Extract the [x, y] coordinate from the center of the cell holding the provided text.  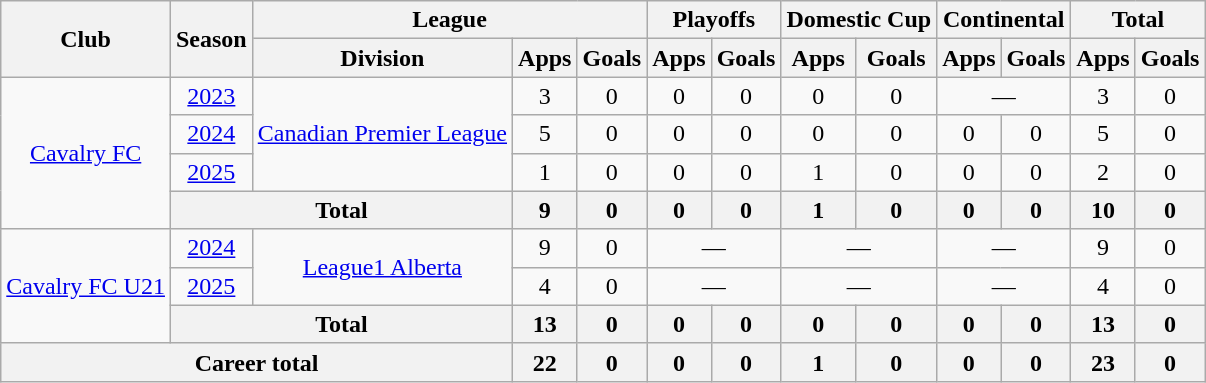
League1 Alberta [382, 267]
Canadian Premier League [382, 134]
Career total [257, 362]
23 [1103, 362]
Domestic Cup [859, 20]
Playoffs [714, 20]
10 [1103, 210]
Cavalry FC U21 [86, 286]
2 [1103, 172]
Season [211, 39]
2023 [211, 96]
Continental [1004, 20]
Cavalry FC [86, 153]
League [449, 20]
Division [382, 58]
Club [86, 39]
22 [545, 362]
